Pinpoint the cell where the given text exists, returning its (X, Y) midpoint coordinate. 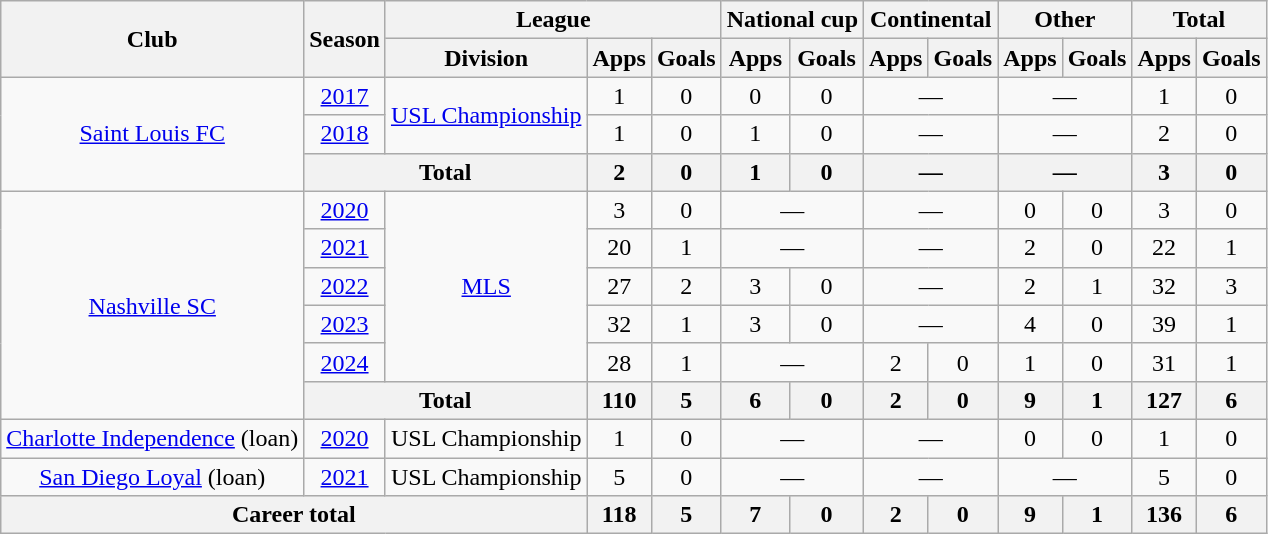
4 (1030, 324)
20 (619, 248)
League (553, 20)
27 (619, 286)
127 (1164, 400)
118 (619, 515)
2018 (345, 134)
2022 (345, 286)
MLS (486, 286)
2017 (345, 96)
39 (1164, 324)
136 (1164, 515)
Continental (931, 20)
Charlotte Independence (loan) (152, 438)
Nashville SC (152, 305)
2024 (345, 362)
31 (1164, 362)
110 (619, 400)
Division (486, 58)
7 (755, 515)
Other (1065, 20)
Season (345, 39)
San Diego Loyal (loan) (152, 477)
Career total (294, 515)
Saint Louis FC (152, 134)
22 (1164, 248)
28 (619, 362)
Club (152, 39)
2023 (345, 324)
National cup (792, 20)
